Determine the [x, y] coordinate at the center of the cell enclosing the given text.  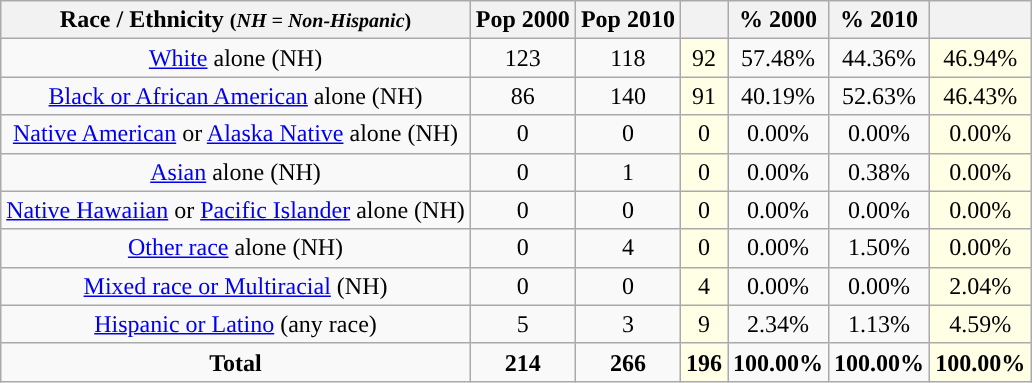
140 [628, 96]
Total [236, 362]
Native Hawaiian or Pacific Islander alone (NH) [236, 210]
Black or African American alone (NH) [236, 96]
% 2010 [880, 20]
Asian alone (NH) [236, 172]
46.94% [980, 58]
86 [522, 96]
Pop 2010 [628, 20]
1.13% [880, 324]
57.48% [778, 58]
118 [628, 58]
3 [628, 324]
% 2000 [778, 20]
196 [704, 362]
5 [522, 324]
Native American or Alaska Native alone (NH) [236, 134]
40.19% [778, 96]
1.50% [880, 248]
Hispanic or Latino (any race) [236, 324]
91 [704, 96]
52.63% [880, 96]
46.43% [980, 96]
Mixed race or Multiracial (NH) [236, 286]
92 [704, 58]
123 [522, 58]
Other race alone (NH) [236, 248]
44.36% [880, 58]
266 [628, 362]
2.04% [980, 286]
Pop 2000 [522, 20]
1 [628, 172]
Race / Ethnicity (NH = Non-Hispanic) [236, 20]
214 [522, 362]
0.38% [880, 172]
9 [704, 324]
4.59% [980, 324]
White alone (NH) [236, 58]
2.34% [778, 324]
